Provide the (x, y) coordinate of the cell's center where the given text is located.  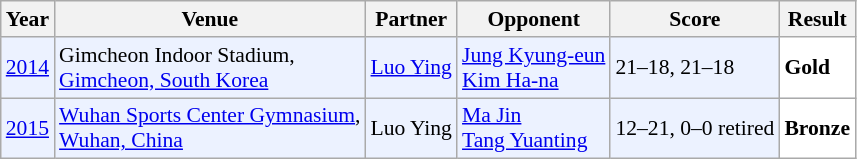
Ma Jin Tang Yuanting (534, 128)
2015 (28, 128)
Partner (412, 19)
2014 (28, 68)
Opponent (534, 19)
21–18, 21–18 (694, 68)
Wuhan Sports Center Gymnasium,Wuhan, China (210, 128)
Score (694, 19)
Bronze (817, 128)
Venue (210, 19)
Jung Kyung-eun Kim Ha-na (534, 68)
Gold (817, 68)
Year (28, 19)
Result (817, 19)
12–21, 0–0 retired (694, 128)
Gimcheon Indoor Stadium,Gimcheon, South Korea (210, 68)
